Capture the cell that displays the provided text and extract its (X, Y) central coordinate. 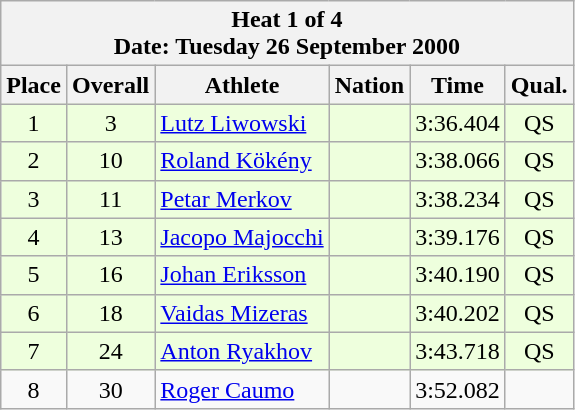
Lutz Liwowski (242, 123)
1 (34, 123)
3:40.202 (458, 313)
Petar Merkov (242, 199)
5 (34, 275)
Roger Caumo (242, 389)
Athlete (242, 85)
Anton Ryakhov (242, 351)
3:39.176 (458, 237)
3:38.066 (458, 161)
8 (34, 389)
7 (34, 351)
10 (110, 161)
Johan Eriksson (242, 275)
3:40.190 (458, 275)
Time (458, 85)
Jacopo Majocchi (242, 237)
4 (34, 237)
Vaidas Mizeras (242, 313)
6 (34, 313)
3:36.404 (458, 123)
18 (110, 313)
3:43.718 (458, 351)
16 (110, 275)
3:38.234 (458, 199)
3:52.082 (458, 389)
Nation (369, 85)
Roland Kökény (242, 161)
Qual. (539, 85)
30 (110, 389)
11 (110, 199)
13 (110, 237)
Heat 1 of 4 Date: Tuesday 26 September 2000 (287, 34)
24 (110, 351)
Place (34, 85)
2 (34, 161)
Overall (110, 85)
